Extract the (x, y) coordinate from the center of the cell holding the provided text.  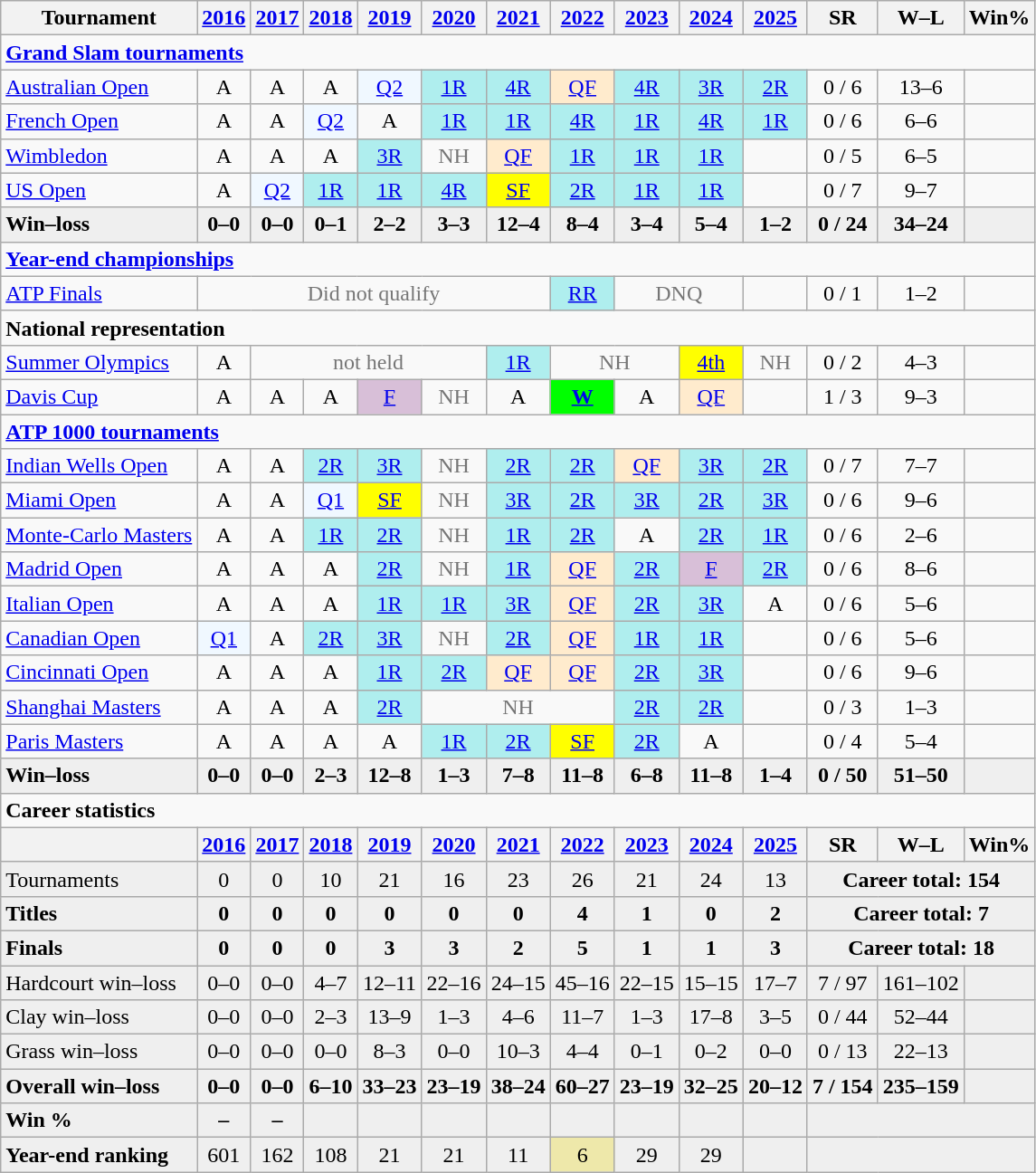
W (583, 396)
0 / 50 (842, 776)
Paris Masters (100, 741)
National representation (518, 328)
3–4 (646, 224)
24 (711, 879)
DNQ (679, 293)
2–6 (921, 535)
11 (518, 1155)
Titles (100, 913)
0 / 5 (842, 156)
7–8 (518, 776)
4–6 (518, 1017)
ATP Finals (100, 293)
Canadian Open (100, 638)
3–5 (775, 1017)
23 (518, 879)
Did not qualify (374, 293)
235–159 (921, 1086)
17–7 (775, 982)
7 / 154 (842, 1086)
Finals (100, 948)
10–3 (518, 1052)
Clay win–loss (100, 1017)
7 / 97 (842, 982)
52–44 (921, 1017)
9–3 (921, 396)
Win % (100, 1121)
Grand Slam tournaments (518, 52)
Tournament (100, 18)
13–9 (389, 1017)
162 (277, 1155)
38–24 (518, 1086)
Year-end ranking (100, 1155)
0 / 3 (842, 707)
6–5 (921, 156)
6–6 (921, 121)
8–3 (389, 1052)
60–27 (583, 1086)
US Open (100, 190)
11–7 (583, 1017)
Career total: 18 (921, 948)
Career total: 154 (921, 879)
Miami Open (100, 501)
34–24 (921, 224)
0 / 13 (842, 1052)
601 (224, 1155)
13–6 (921, 87)
12–11 (389, 982)
Shanghai Masters (100, 707)
32–25 (711, 1086)
26 (583, 879)
6–8 (646, 776)
15–15 (711, 982)
22–15 (646, 982)
Italian Open (100, 604)
0 / 24 (842, 224)
1 / 3 (842, 396)
not held (368, 362)
4 (583, 913)
0 / 1 (842, 293)
1–4 (775, 776)
12–4 (518, 224)
3–3 (454, 224)
4–7 (331, 982)
4th (711, 362)
Cincinnati Open (100, 672)
22–13 (921, 1052)
Overall win–loss (100, 1086)
4–3 (921, 362)
17–8 (711, 1017)
108 (331, 1155)
10 (331, 879)
4–4 (583, 1052)
8–6 (921, 569)
9–7 (921, 190)
Grass win–loss (100, 1052)
5 (583, 948)
12–8 (389, 776)
Year-end championships (518, 259)
Summer Olympics (100, 362)
French Open (100, 121)
20–12 (775, 1086)
45–16 (583, 982)
161–102 (921, 982)
0–2 (711, 1052)
16 (454, 879)
Wimbledon (100, 156)
RR (583, 293)
2–2 (389, 224)
6 (583, 1155)
13 (775, 879)
0 / 4 (842, 741)
0 / 44 (842, 1017)
33–23 (389, 1086)
Australian Open (100, 87)
Career statistics (518, 810)
Madrid Open (100, 569)
Tournaments (100, 879)
Career total: 7 (921, 913)
7–7 (921, 466)
24–15 (518, 982)
22–16 (454, 982)
6–10 (331, 1086)
Davis Cup (100, 396)
51–50 (921, 776)
Monte-Carlo Masters (100, 535)
Hardcourt win–loss (100, 982)
ATP 1000 tournaments (518, 432)
Indian Wells Open (100, 466)
8–4 (583, 224)
0 / 2 (842, 362)
